From the cell containing the given text, extract its center point as [X, Y] coordinate. 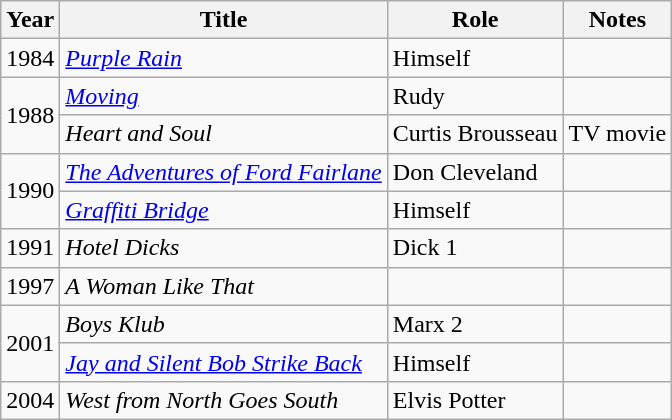
Don Cleveland [475, 172]
Purple Rain [224, 58]
Year [30, 20]
Notes [618, 20]
Marx 2 [475, 324]
TV movie [618, 134]
A Woman Like That [224, 286]
Hotel Dicks [224, 248]
Curtis Brousseau [475, 134]
2001 [30, 343]
Dick 1 [475, 248]
1988 [30, 115]
Moving [224, 96]
Jay and Silent Bob Strike Back [224, 362]
1991 [30, 248]
1997 [30, 286]
Elvis Potter [475, 400]
Graffiti Bridge [224, 210]
West from North Goes South [224, 400]
2004 [30, 400]
The Adventures of Ford Fairlane [224, 172]
1990 [30, 191]
Heart and Soul [224, 134]
Rudy [475, 96]
Role [475, 20]
1984 [30, 58]
Boys Klub [224, 324]
Title [224, 20]
